Provide the [x, y] coordinate of the cell's center where the given text is located.  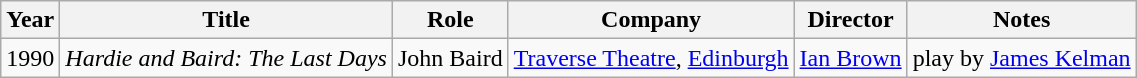
Ian Brown [850, 58]
Company [651, 20]
Title [226, 20]
1990 [30, 58]
play by James Kelman [1022, 58]
Traverse Theatre, Edinburgh [651, 58]
Role [450, 20]
John Baird [450, 58]
Hardie and Baird: The Last Days [226, 58]
Year [30, 20]
Director [850, 20]
Notes [1022, 20]
